Search for the cell housing the specified text and yield its [X, Y] center coordinate. 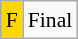
Final [50, 20]
F [12, 20]
